Find where the given text appears and provide that cell's center as [X, Y] coordinate. 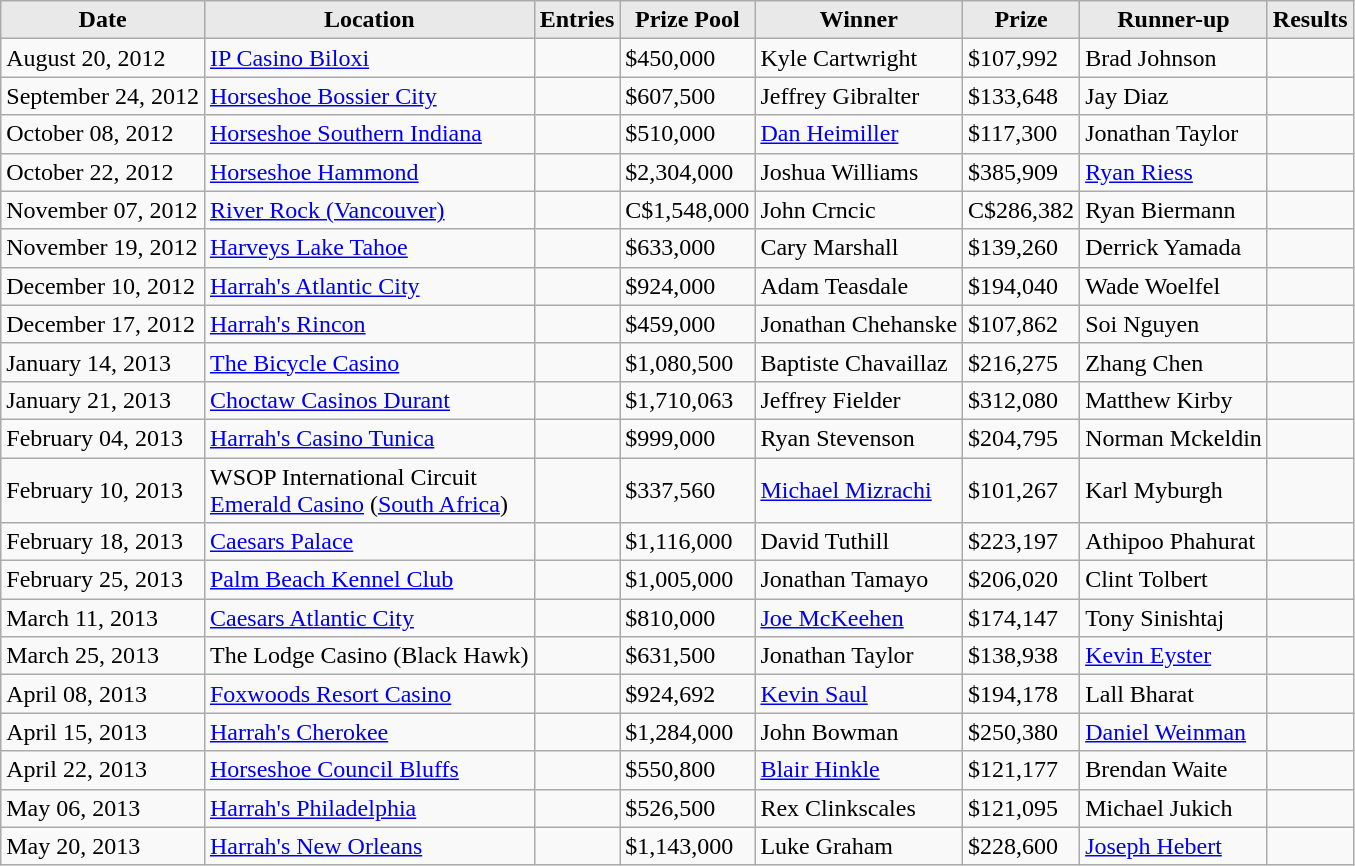
Harrah's Cherokee [369, 732]
Jonathan Chehanske [859, 324]
Kevin Saul [859, 694]
Kyle Cartwright [859, 58]
Norman Mckeldin [1174, 438]
Michael Mizrachi [859, 490]
April 22, 2013 [103, 770]
David Tuthill [859, 542]
Jay Diaz [1174, 96]
January 21, 2013 [103, 400]
$121,177 [1022, 770]
May 06, 2013 [103, 808]
Adam Teasdale [859, 286]
August 20, 2012 [103, 58]
Clint Tolbert [1174, 580]
Tony Sinishtaj [1174, 618]
February 04, 2013 [103, 438]
$216,275 [1022, 362]
Blair Hinkle [859, 770]
Foxwoods Resort Casino [369, 694]
February 25, 2013 [103, 580]
$223,197 [1022, 542]
Harveys Lake Tahoe [369, 248]
Horseshoe Hammond [369, 172]
Derrick Yamada [1174, 248]
Entries [577, 20]
$228,600 [1022, 846]
$1,143,000 [688, 846]
Choctaw Casinos Durant [369, 400]
Michael Jukich [1174, 808]
$2,304,000 [688, 172]
Harrah's Casino Tunica [369, 438]
November 07, 2012 [103, 210]
Harrah's Philadelphia [369, 808]
Jeffrey Fielder [859, 400]
Results [1310, 20]
Athipoo Phahurat [1174, 542]
$194,040 [1022, 286]
Runner-up [1174, 20]
$810,000 [688, 618]
$107,862 [1022, 324]
$174,147 [1022, 618]
$121,095 [1022, 808]
$117,300 [1022, 134]
Harrah's New Orleans [369, 846]
IP Casino Biloxi [369, 58]
$459,000 [688, 324]
October 08, 2012 [103, 134]
$631,500 [688, 656]
Baptiste Chavaillaz [859, 362]
C$1,548,000 [688, 210]
Date [103, 20]
$337,560 [688, 490]
Horseshoe Southern Indiana [369, 134]
The Bicycle Casino [369, 362]
WSOP International CircuitEmerald Casino (South Africa) [369, 490]
$450,000 [688, 58]
$385,909 [1022, 172]
November 19, 2012 [103, 248]
Joshua Williams [859, 172]
$206,020 [1022, 580]
Zhang Chen [1174, 362]
Jeffrey Gibralter [859, 96]
Cary Marshall [859, 248]
December 17, 2012 [103, 324]
Soi Nguyen [1174, 324]
$312,080 [1022, 400]
$924,692 [688, 694]
John Bowman [859, 732]
May 20, 2013 [103, 846]
Harrah's Atlantic City [369, 286]
Ryan Riess [1174, 172]
Dan Heimiller [859, 134]
Daniel Weinman [1174, 732]
Matthew Kirby [1174, 400]
$101,267 [1022, 490]
March 25, 2013 [103, 656]
January 14, 2013 [103, 362]
October 22, 2012 [103, 172]
$204,795 [1022, 438]
Joe McKeehen [859, 618]
September 24, 2012 [103, 96]
Prize Pool [688, 20]
John Crncic [859, 210]
$250,380 [1022, 732]
$1,284,000 [688, 732]
Lall Bharat [1174, 694]
$194,178 [1022, 694]
December 10, 2012 [103, 286]
$924,000 [688, 286]
Jonathan Tamayo [859, 580]
$999,000 [688, 438]
February 18, 2013 [103, 542]
Rex Clinkscales [859, 808]
Luke Graham [859, 846]
March 11, 2013 [103, 618]
River Rock (Vancouver) [369, 210]
$133,648 [1022, 96]
C$286,382 [1022, 210]
$1,710,063 [688, 400]
$510,000 [688, 134]
$139,260 [1022, 248]
$1,080,500 [688, 362]
$550,800 [688, 770]
Brad Johnson [1174, 58]
Kevin Eyster [1174, 656]
Caesars Atlantic City [369, 618]
Palm Beach Kennel Club [369, 580]
Karl Myburgh [1174, 490]
$1,116,000 [688, 542]
Ryan Biermann [1174, 210]
Joseph Hebert [1174, 846]
Harrah's Rincon [369, 324]
Wade Woelfel [1174, 286]
$138,938 [1022, 656]
Ryan Stevenson [859, 438]
Prize [1022, 20]
$607,500 [688, 96]
$633,000 [688, 248]
April 15, 2013 [103, 732]
February 10, 2013 [103, 490]
Caesars Palace [369, 542]
Location [369, 20]
Brendan Waite [1174, 770]
The Lodge Casino (Black Hawk) [369, 656]
Winner [859, 20]
Horseshoe Bossier City [369, 96]
$526,500 [688, 808]
Horseshoe Council Bluffs [369, 770]
$1,005,000 [688, 580]
$107,992 [1022, 58]
April 08, 2013 [103, 694]
